Capture the cell that displays the provided text and extract its (X, Y) central coordinate. 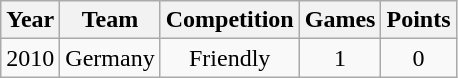
Points (418, 20)
Germany (110, 58)
Competition (230, 20)
0 (418, 58)
Games (340, 20)
Year (30, 20)
2010 (30, 58)
Team (110, 20)
1 (340, 58)
Friendly (230, 58)
